Capture the cell that displays the provided text and extract its [X, Y] central coordinate. 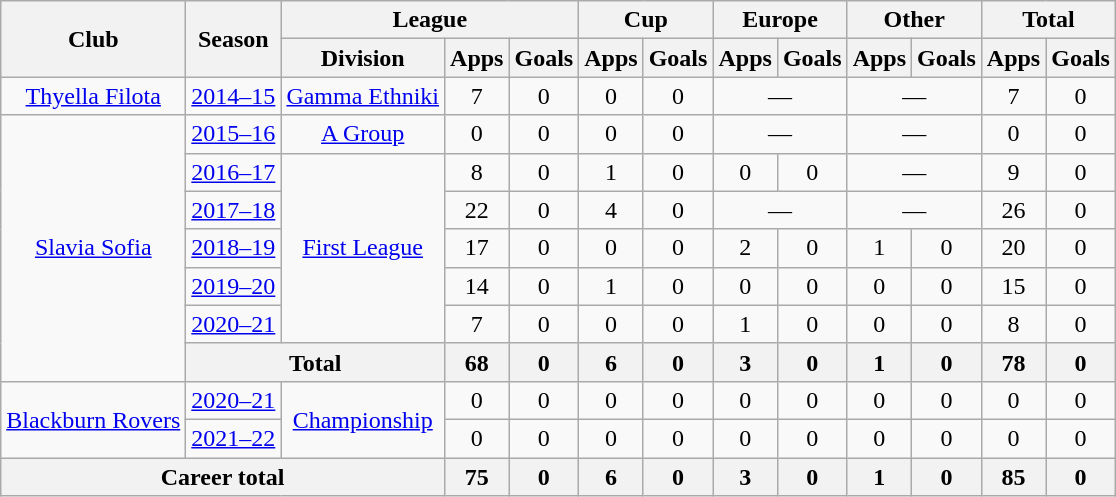
Club [94, 39]
Career total [223, 477]
Europe [780, 20]
2017–18 [234, 210]
Championship [363, 419]
Gamma Ethniki [363, 96]
2 [745, 248]
2019–20 [234, 286]
Other [914, 20]
26 [1013, 210]
Thyella Filota [94, 96]
85 [1013, 477]
75 [477, 477]
15 [1013, 286]
Cup [646, 20]
78 [1013, 362]
14 [477, 286]
2014–15 [234, 96]
20 [1013, 248]
68 [477, 362]
2015–16 [234, 134]
2021–22 [234, 438]
Division [363, 58]
22 [477, 210]
Slavia Sofia [94, 248]
9 [1013, 172]
2018–19 [234, 248]
17 [477, 248]
Blackburn Rovers [94, 419]
2016–17 [234, 172]
League [430, 20]
4 [611, 210]
A Group [363, 134]
Season [234, 39]
First League [363, 248]
